Determine the (X, Y) coordinate at the center of the cell enclosing the given text.  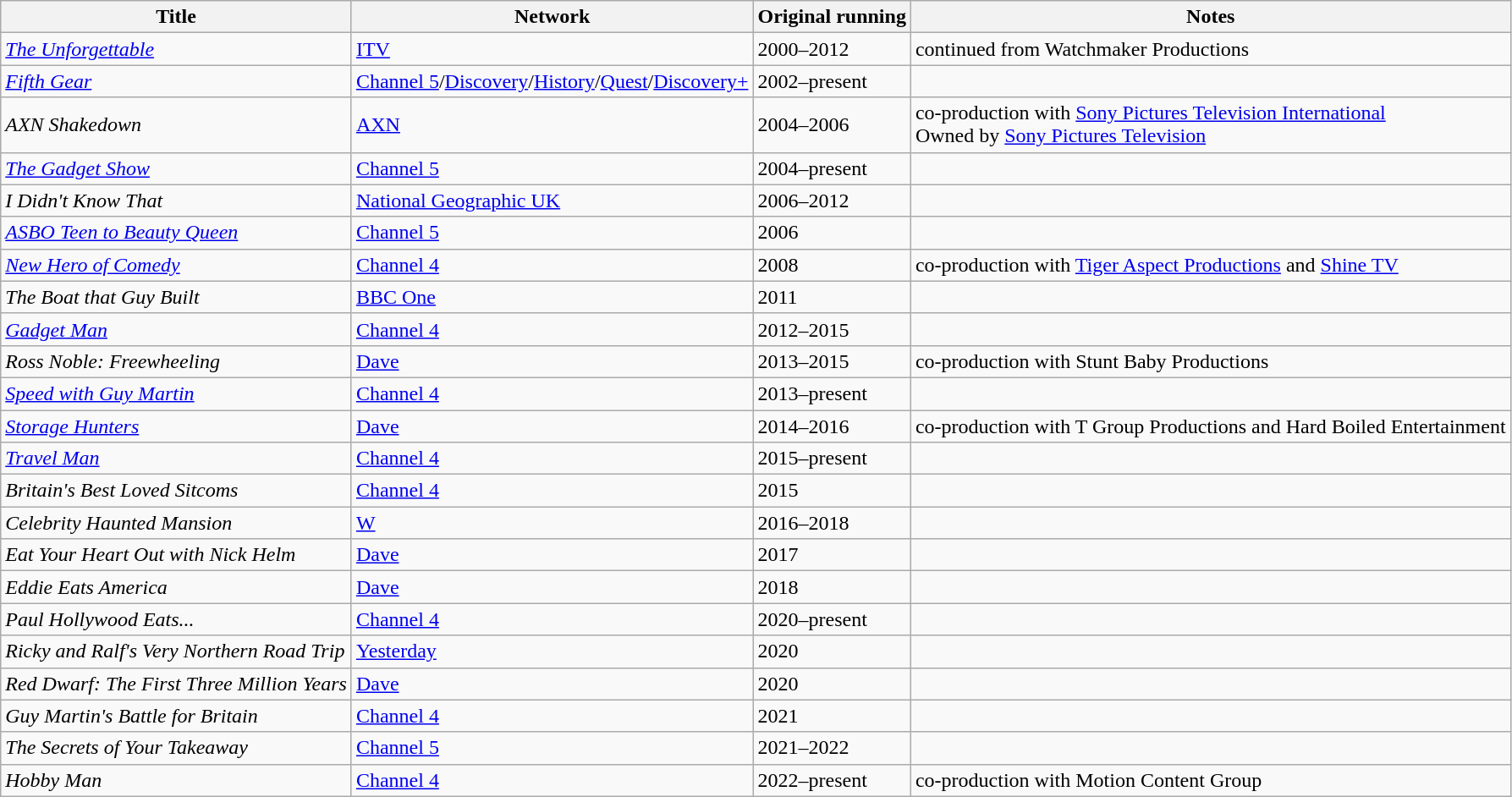
W (552, 523)
2000–2012 (832, 49)
The Gadget Show (176, 168)
Eddie Eats America (176, 587)
2006 (832, 233)
New Hero of Comedy (176, 265)
2013–present (832, 393)
co-production with Tiger Aspect Productions and Shine TV (1210, 265)
co-production with Stunt Baby Productions (1210, 361)
National Geographic UK (552, 201)
2016–2018 (832, 523)
The Boat that Guy Built (176, 297)
continued from Watchmaker Productions (1210, 49)
Gadget Man (176, 329)
2004–2006 (832, 125)
Yesterday (552, 651)
co-production with Sony Pictures Television InternationalOwned by Sony Pictures Television (1210, 125)
co-production with Motion Content Group (1210, 780)
2015–present (832, 459)
ASBO Teen to Beauty Queen (176, 233)
2021–2022 (832, 748)
Storage Hunters (176, 426)
Celebrity Haunted Mansion (176, 523)
2004–present (832, 168)
Eat Your Heart Out with Nick Helm (176, 555)
Red Dwarf: The First Three Million Years (176, 684)
2011 (832, 297)
Original running (832, 17)
2018 (832, 587)
2021 (832, 716)
Notes (1210, 17)
ITV (552, 49)
I Didn't Know That (176, 201)
Travel Man (176, 459)
co-production with T Group Productions and Hard Boiled Entertainment (1210, 426)
2006–2012 (832, 201)
Ross Noble: Freewheeling (176, 361)
The Unforgettable (176, 49)
2013–2015 (832, 361)
Britain's Best Loved Sitcoms (176, 491)
Channel 5/Discovery/History/Quest/Discovery+ (552, 81)
Ricky and Ralf's Very Northern Road Trip (176, 651)
AXN (552, 125)
Hobby Man (176, 780)
2002–present (832, 81)
Network (552, 17)
2014–2016 (832, 426)
2022–present (832, 780)
Speed with Guy Martin (176, 393)
Guy Martin's Battle for Britain (176, 716)
The Secrets of Your Takeaway (176, 748)
Fifth Gear (176, 81)
AXN Shakedown (176, 125)
2015 (832, 491)
2008 (832, 265)
2017 (832, 555)
Title (176, 17)
BBC One (552, 297)
Paul Hollywood Eats... (176, 619)
2020–present (832, 619)
2012–2015 (832, 329)
